Scan for the cell matching the given text and deliver its (X, Y) coordinate at center. 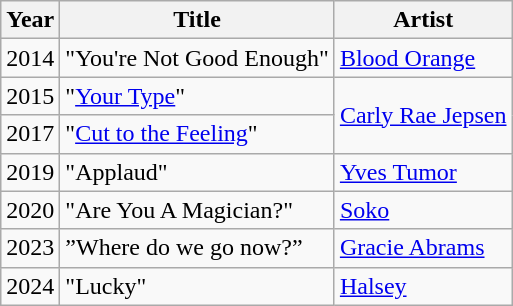
Carly Rae Jepsen (423, 115)
”Where do we go now?” (198, 248)
2014 (30, 58)
2019 (30, 172)
Year (30, 20)
Halsey (423, 286)
2020 (30, 210)
2017 (30, 134)
"Cut to the Feeling" (198, 134)
2024 (30, 286)
"You're Not Good Enough" (198, 58)
"Are You A Magician?" (198, 210)
2023 (30, 248)
2015 (30, 96)
Artist (423, 20)
"Your Type" (198, 96)
Blood Orange (423, 58)
"Lucky" (198, 286)
Yves Tumor (423, 172)
Title (198, 20)
"Applaud" (198, 172)
Gracie Abrams (423, 248)
Soko (423, 210)
